Detect which cell encompasses the target text, then output its [x, y] center coordinate. 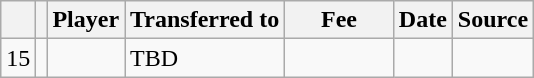
Fee [340, 20]
Player [86, 20]
Date [422, 20]
Source [492, 20]
15 [18, 58]
TBD [205, 58]
Transferred to [205, 20]
